Determine the [x, y] coordinate at the center of the cell enclosing the given text.  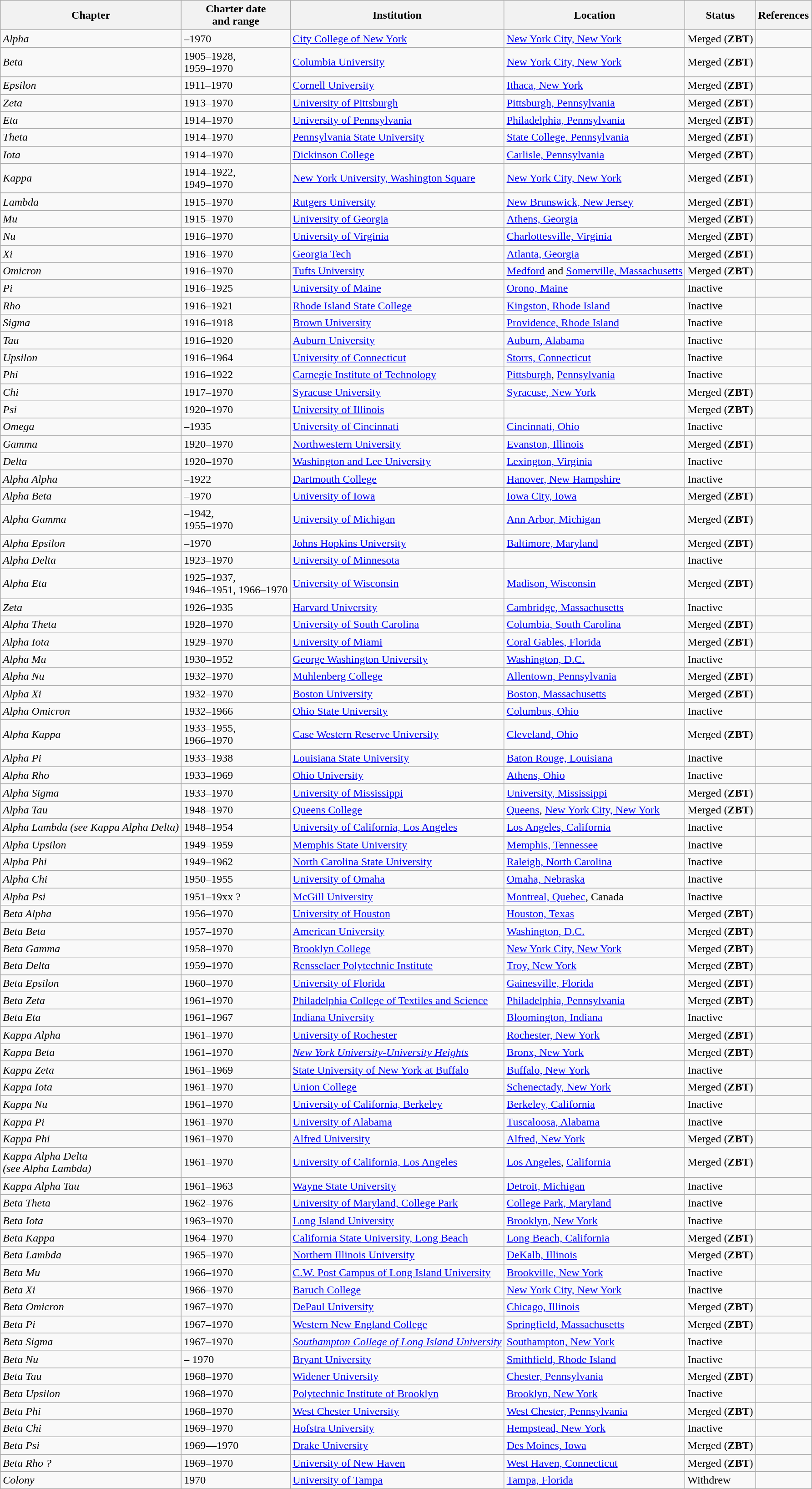
Kappa Nu [91, 1104]
Ohio State University [397, 711]
Alpha Phi [91, 862]
Alpha Omicron [91, 711]
Nu [91, 236]
Omega [91, 427]
Brookville, New York [595, 1272]
Kappa Iota [91, 1087]
1962–1976 [236, 1203]
Kappa [91, 178]
Rho [91, 306]
1965–1970 [236, 1255]
Madison, Wisconsin [595, 584]
Athens, Ohio [595, 775]
1916–1964 [236, 358]
Memphis State University [397, 845]
Kappa Alpha Tau [91, 1186]
1960–1970 [236, 983]
Carlisle, Pennsylvania [595, 155]
DeKalb, Illinois [595, 1255]
1948–1970 [236, 810]
George Washington University [397, 659]
Omaha, Nebraska [595, 879]
Long Island University [397, 1221]
Alpha Lambda (see Kappa Alpha Delta) [91, 827]
1958–1970 [236, 949]
University of Maine [397, 288]
West Haven, Connecticut [595, 1463]
1933–1955,1966–1970 [236, 734]
1923–1970 [236, 560]
1961–1963 [236, 1186]
Southampton College of Long Island University [397, 1342]
Beta Psi [91, 1446]
Queens College [397, 810]
University of Houston [397, 914]
California State University, Long Beach [397, 1238]
C.W. Post Campus of Long Island University [397, 1272]
Alpha Iota [91, 642]
Allentown, Pennsylvania [595, 676]
Springfield, Massachusetts [595, 1324]
West Chester, Pennsylvania [595, 1411]
Beta Tau [91, 1376]
Epsilon [91, 86]
State College, Pennsylvania [595, 137]
Widener University [397, 1376]
Buffalo, New York [595, 1070]
Rhode Island State College [397, 306]
Alpha Gamma [91, 520]
–1942,1955–1970 [236, 520]
Beta Delta [91, 966]
Baton Rouge, Louisiana [595, 758]
Charter dateand range [236, 15]
Boston University [397, 694]
Indiana University [397, 1018]
North Carolina State University [397, 862]
Evanston, Illinois [595, 444]
Alpha Pi [91, 758]
Ohio University [397, 775]
Philadelphia College of Textiles and Science [397, 1000]
Case Western Reserve University [397, 734]
Alpha Xi [91, 694]
University of Rochester [397, 1035]
Auburn, Alabama [595, 340]
Beta Lambda [91, 1255]
Beta Epsilon [91, 983]
Beta Nu [91, 1359]
University of California, Berkeley [397, 1104]
Memphis, Tennessee [595, 845]
Detroit, Michigan [595, 1186]
Delta [91, 461]
Chi [91, 392]
Eta [91, 120]
University of Cincinnati [397, 427]
Beta Theta [91, 1203]
1963–1970 [236, 1221]
Alpha Eta [91, 584]
Gamma [91, 444]
1949–1959 [236, 845]
Gainesville, Florida [595, 983]
1914–1922,1949–1970 [236, 178]
Berkeley, California [595, 1104]
Beta Alpha [91, 914]
Hofstra University [397, 1428]
1970 [236, 1480]
Beta Gamma [91, 949]
1926–1935 [236, 607]
1948–1954 [236, 827]
–1922 [236, 479]
1957–1970 [236, 931]
University of Omaha [397, 879]
Cornell University [397, 86]
Theta [91, 137]
Smithfield, Rhode Island [595, 1359]
Harvard University [397, 607]
New York University, Washington Square [397, 178]
Auburn University [397, 340]
University of Georgia [397, 219]
Beta Pi [91, 1324]
1916–1925 [236, 288]
New Brunswick, New Jersey [595, 202]
Alfred, New York [595, 1139]
Ann Arbor, Michigan [595, 520]
Kappa Alpha [91, 1035]
References [783, 15]
Hempstead, New York [595, 1428]
Kingston, Rhode Island [595, 306]
Ithaca, New York [595, 86]
University of Alabama [397, 1121]
Alpha Psi [91, 897]
Iota [91, 155]
Psi [91, 409]
Syracuse, New York [595, 392]
Alpha [91, 39]
Hanover, New Hampshire [595, 479]
Beta Mu [91, 1272]
1951–19xx ? [236, 897]
University of Maryland, College Park [397, 1203]
Atlanta, Georgia [595, 253]
Alpha Kappa [91, 734]
Alpha Upsilon [91, 845]
West Chester University [397, 1411]
Beta Beta [91, 931]
Charlottesville, Virginia [595, 236]
Beta Eta [91, 1018]
1932–1966 [236, 711]
Brown University [397, 323]
Kappa Phi [91, 1139]
1949–1962 [236, 862]
Schenectady, New York [595, 1087]
Columbia, South Carolina [595, 625]
–1935 [236, 427]
Polytechnic Institute of Brooklyn [397, 1393]
Cincinnati, Ohio [595, 427]
Lexington, Virginia [595, 461]
Baltimore, Maryland [595, 543]
Houston, Texas [595, 914]
Drake University [397, 1446]
1956–1970 [236, 914]
Alpha Theta [91, 625]
Northwestern University [397, 444]
1905–1928,1959–1970 [236, 62]
University of Virginia [397, 236]
1961–1967 [236, 1018]
Alpha Alpha [91, 479]
Alpha Sigma [91, 792]
1925–1937,1946–1951, 1966–1970 [236, 584]
1950–1955 [236, 879]
Beta Xi [91, 1290]
Sigma [91, 323]
Brooklyn College [397, 949]
University of Mississippi [397, 792]
Beta Omicron [91, 1307]
Baruch College [397, 1290]
Alpha Mu [91, 659]
Johns Hopkins University [397, 543]
Georgia Tech [397, 253]
Orono, Maine [595, 288]
Tuscaloosa, Alabama [595, 1121]
1933–1938 [236, 758]
Withdrew [721, 1480]
Alpha Nu [91, 676]
Storrs, Connecticut [595, 358]
University of Iowa [397, 496]
1964–1970 [236, 1238]
Coral Gables, Florida [595, 642]
1933–1969 [236, 775]
Beta Phi [91, 1411]
New York University-University Heights [397, 1052]
Mu [91, 219]
Alfred University [397, 1139]
Institution [397, 15]
1929–1970 [236, 642]
Des Moines, Iowa [595, 1446]
University of Pennsylvania [397, 120]
Kappa Pi [91, 1121]
University of Miami [397, 642]
Rutgers University [397, 202]
1917–1970 [236, 392]
Kappa Beta [91, 1052]
Iowa City, Iowa [595, 496]
Lambda [91, 202]
Upsilon [91, 358]
Dickinson College [397, 155]
Providence, Rhode Island [595, 323]
Alpha Rho [91, 775]
Bloomington, Indiana [595, 1018]
Pennsylvania State University [397, 137]
Kappa Alpha Delta(see Alpha Lambda) [91, 1163]
1916–1920 [236, 340]
Long Beach, California [595, 1238]
University of New Haven [397, 1463]
Alpha Chi [91, 879]
University of Connecticut [397, 358]
Wayne State University [397, 1186]
Northern Illinois University [397, 1255]
University of Tampa [397, 1480]
Beta Chi [91, 1428]
Cleveland, Ohio [595, 734]
Raleigh, North Carolina [595, 862]
1933–1970 [236, 792]
1916–1921 [236, 306]
Beta Iota [91, 1221]
Troy, New York [595, 966]
Location [595, 15]
Bryant University [397, 1359]
Louisiana State University [397, 758]
University of Pittsburgh [397, 103]
Pi [91, 288]
Rochester, New York [595, 1035]
1969––1970 [236, 1446]
Tau [91, 340]
1930–1952 [236, 659]
Muhlenberg College [397, 676]
Alpha Epsilon [91, 543]
1928–1970 [236, 625]
Bronx, New York [595, 1052]
University of Wisconsin [397, 584]
McGill University [397, 897]
Columbus, Ohio [595, 711]
1916–1922 [236, 375]
Western New England College [397, 1324]
Omicron [91, 271]
Athens, Georgia [595, 219]
Phi [91, 375]
College Park, Maryland [595, 1203]
Chicago, Illinois [595, 1307]
Union College [397, 1087]
State University of New York at Buffalo [397, 1070]
1913–1970 [236, 103]
Boston, Massachusetts [595, 694]
Chester, Pennsylvania [595, 1376]
Beta Sigma [91, 1342]
University of Minnesota [397, 560]
Columbia University [397, 62]
University of South Carolina [397, 625]
Southampton, New York [595, 1342]
Rensselaer Polytechnic Institute [397, 966]
University of Illinois [397, 409]
Beta Upsilon [91, 1393]
Beta [91, 62]
1961–1969 [236, 1070]
University of Florida [397, 983]
Alpha Delta [91, 560]
1916–1918 [236, 323]
Xi [91, 253]
Syracuse University [397, 392]
1911–1970 [236, 86]
Beta Rho ? [91, 1463]
DePaul University [397, 1307]
Carnegie Institute of Technology [397, 375]
– 1970 [236, 1359]
Washington and Lee University [397, 461]
Tampa, Florida [595, 1480]
University, Mississippi [595, 792]
Alpha Tau [91, 810]
Chapter [91, 15]
Cambridge, Massachusetts [595, 607]
Alpha Beta [91, 496]
Beta Kappa [91, 1238]
Kappa Zeta [91, 1070]
University of Michigan [397, 520]
Queens, New York City, New York [595, 810]
Medford and Somerville, Massachusetts [595, 271]
Status [721, 15]
Montreal, Quebec, Canada [595, 897]
City College of New York [397, 39]
Colony [91, 1480]
Dartmouth College [397, 479]
1959–1970 [236, 966]
Beta Zeta [91, 1000]
American University [397, 931]
Tufts University [397, 271]
